Locate the cell with the specified text and output its [x, y] center coordinate. 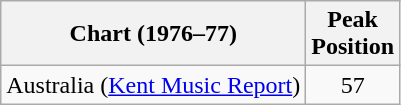
PeakPosition [353, 34]
Chart (1976–77) [154, 34]
Australia (Kent Music Report) [154, 85]
57 [353, 85]
